Return [x, y] of the center of cell containing provided text 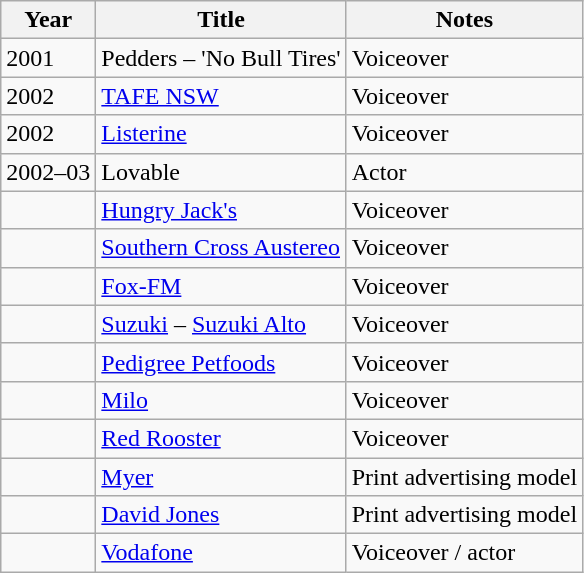
Hungry Jack's [221, 210]
Fox-FM [221, 286]
Myer [221, 477]
Lovable [221, 172]
Pedigree Petfoods [221, 362]
Actor [464, 172]
Voiceover / actor [464, 553]
Listerine [221, 134]
Milo [221, 400]
Notes [464, 20]
2002–03 [48, 172]
Suzuki – Suzuki Alto [221, 324]
Pedders – 'No Bull Tires' [221, 58]
Title [221, 20]
Red Rooster [221, 438]
Year [48, 20]
2001 [48, 58]
TAFE NSW [221, 96]
Vodafone [221, 553]
Southern Cross Austereo [221, 248]
David Jones [221, 515]
